Extract the (X, Y) coordinate from the center of the cell holding the provided text.  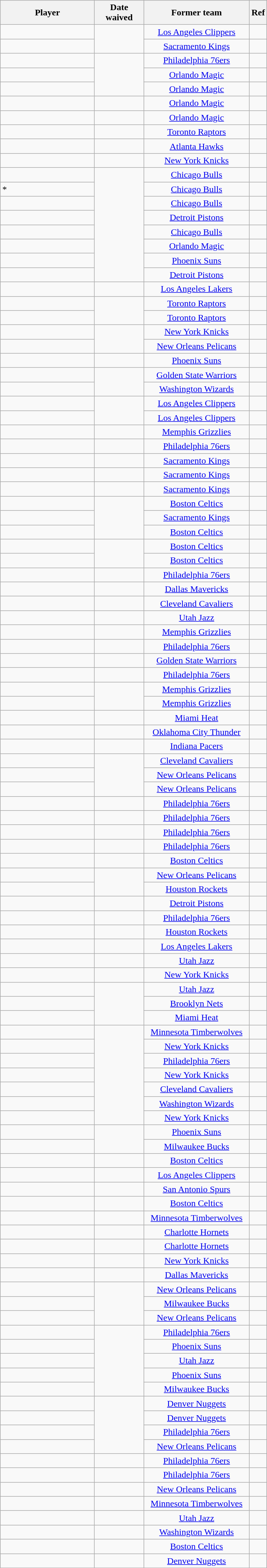
* (47, 189)
Former team (197, 13)
Atlanta Hawks (197, 146)
Date waived (119, 13)
Oklahoma City Thunder (197, 732)
Brooklyn Nets (197, 1003)
Ref (258, 13)
Indiana Pacers (197, 746)
Player (47, 13)
San Antonio Spurs (197, 1189)
